Capture the cell that displays the provided text and extract its [X, Y] central coordinate. 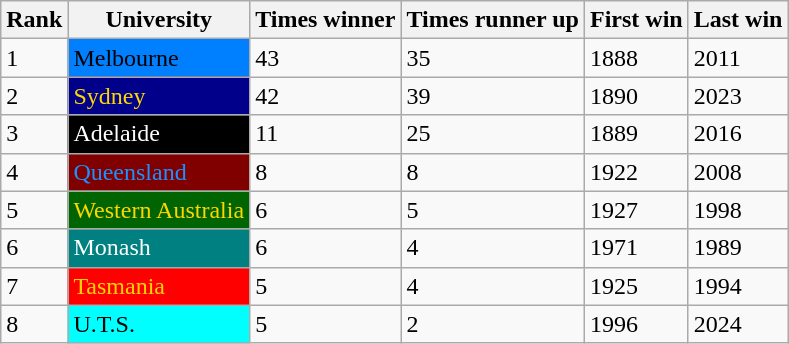
Last win [738, 20]
39 [493, 96]
1925 [636, 286]
35 [493, 58]
Times winner [326, 20]
1996 [636, 324]
Queensland [159, 172]
Melbourne [159, 58]
1 [34, 58]
1888 [636, 58]
1998 [738, 210]
First win [636, 20]
Adelaide [159, 134]
University [159, 20]
7 [34, 286]
2008 [738, 172]
2023 [738, 96]
1971 [636, 248]
Western Australia [159, 210]
2024 [738, 324]
11 [326, 134]
3 [34, 134]
Rank [34, 20]
25 [493, 134]
2016 [738, 134]
U.T.S. [159, 324]
1994 [738, 286]
Sydney [159, 96]
Times runner up [493, 20]
1989 [738, 248]
1890 [636, 96]
Tasmania [159, 286]
Monash [159, 248]
43 [326, 58]
1927 [636, 210]
42 [326, 96]
1922 [636, 172]
2011 [738, 58]
1889 [636, 134]
